Capture the cell that displays the provided text and extract its [x, y] central coordinate. 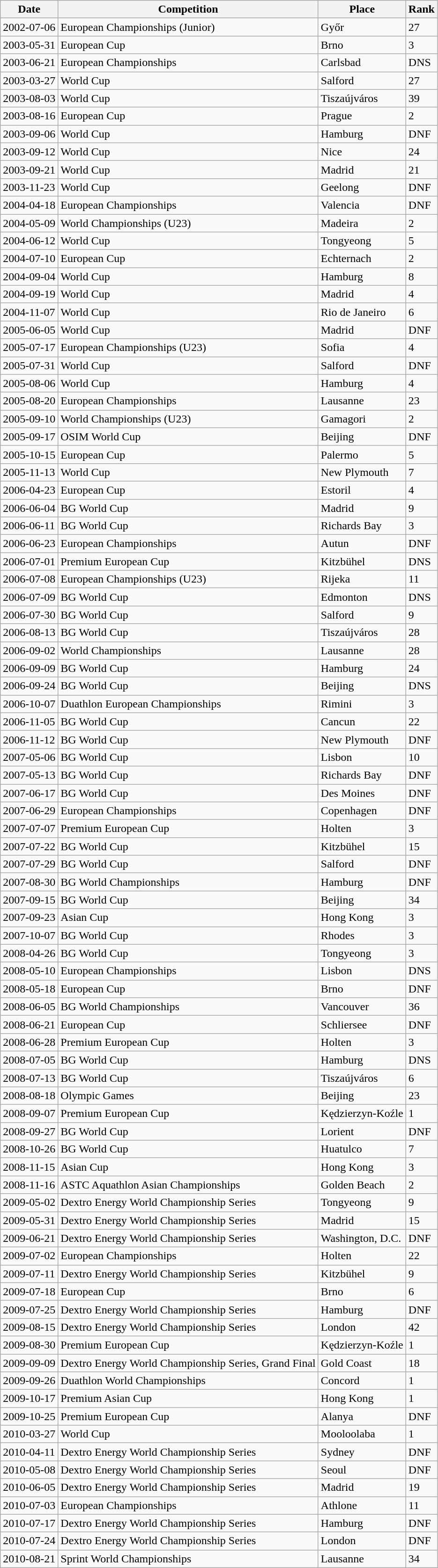
Athlone [362, 1505]
2004-11-07 [29, 312]
2004-04-18 [29, 205]
Sprint World Championships [188, 1559]
Carlsbad [362, 63]
2006-09-09 [29, 668]
Copenhagen [362, 811]
2003-06-21 [29, 63]
Gamagori [362, 419]
2006-06-23 [29, 544]
2004-06-12 [29, 241]
Rio de Janeiro [362, 312]
Nice [362, 152]
Olympic Games [188, 1096]
Washington, D.C. [362, 1238]
Palermo [362, 454]
Prague [362, 116]
2007-07-22 [29, 846]
2008-07-13 [29, 1078]
Echternach [362, 259]
2003-08-03 [29, 98]
2008-11-15 [29, 1167]
2006-11-12 [29, 739]
Rijeka [362, 579]
Valencia [362, 205]
2007-06-29 [29, 811]
European Championships (Junior) [188, 27]
Cancun [362, 722]
Edmonton [362, 597]
2003-09-12 [29, 152]
2009-08-30 [29, 1345]
Duathlon World Championships [188, 1381]
OSIM World Cup [188, 437]
2010-05-08 [29, 1470]
2010-08-21 [29, 1559]
2002-07-06 [29, 27]
2010-07-24 [29, 1541]
2008-04-26 [29, 953]
Dextro Energy World Championship Series, Grand Final [188, 1363]
21 [422, 169]
2006-11-05 [29, 722]
2007-06-17 [29, 793]
Schliersee [362, 1024]
2005-07-31 [29, 365]
Golden Beach [362, 1185]
Alanya [362, 1416]
2009-07-11 [29, 1274]
2009-06-21 [29, 1238]
2006-09-02 [29, 650]
2008-06-05 [29, 1006]
2003-09-06 [29, 134]
2006-10-07 [29, 704]
2007-07-29 [29, 864]
Des Moines [362, 793]
2004-07-10 [29, 259]
2009-10-25 [29, 1416]
2005-07-17 [29, 348]
2006-06-04 [29, 508]
2009-07-02 [29, 1256]
2009-10-17 [29, 1399]
Date [29, 9]
Gold Coast [362, 1363]
39 [422, 98]
2010-04-11 [29, 1452]
2009-07-25 [29, 1309]
2009-09-26 [29, 1381]
2007-07-07 [29, 829]
2006-09-24 [29, 686]
2003-09-21 [29, 169]
Duathlon European Championships [188, 704]
Concord [362, 1381]
Mooloolaba [362, 1434]
2008-10-26 [29, 1149]
42 [422, 1327]
36 [422, 1006]
19 [422, 1488]
Rank [422, 9]
Estoril [362, 490]
2007-05-13 [29, 775]
Rhodes [362, 935]
2008-09-07 [29, 1114]
Lorient [362, 1131]
Geelong [362, 187]
Place [362, 9]
Sofia [362, 348]
2003-05-31 [29, 45]
2008-08-18 [29, 1096]
2004-09-04 [29, 277]
2006-07-08 [29, 579]
World Championships [188, 650]
2009-05-31 [29, 1220]
2008-09-27 [29, 1131]
2008-05-18 [29, 989]
Autun [362, 544]
2005-09-17 [29, 437]
Vancouver [362, 1006]
2006-07-30 [29, 615]
2009-09-09 [29, 1363]
2005-08-06 [29, 383]
2008-11-16 [29, 1185]
2007-09-15 [29, 900]
8 [422, 277]
2007-05-06 [29, 757]
Sydney [362, 1452]
2007-09-23 [29, 918]
Competition [188, 9]
2005-08-20 [29, 401]
2010-03-27 [29, 1434]
2003-08-16 [29, 116]
2009-07-18 [29, 1291]
Huatulco [362, 1149]
10 [422, 757]
Rimini [362, 704]
2004-09-19 [29, 294]
2005-10-15 [29, 454]
2009-08-15 [29, 1327]
2009-05-02 [29, 1203]
2006-07-01 [29, 562]
2004-05-09 [29, 223]
2006-07-09 [29, 597]
2008-06-21 [29, 1024]
2005-06-05 [29, 330]
18 [422, 1363]
2010-07-17 [29, 1523]
2005-09-10 [29, 419]
Madeira [362, 223]
2006-06-11 [29, 526]
2007-10-07 [29, 935]
2003-11-23 [29, 187]
Győr [362, 27]
2010-07-03 [29, 1505]
Premium Asian Cup [188, 1399]
2010-06-05 [29, 1488]
2005-11-13 [29, 472]
Seoul [362, 1470]
2008-05-10 [29, 971]
2003-03-27 [29, 80]
2007-08-30 [29, 882]
2006-04-23 [29, 490]
2008-07-05 [29, 1060]
2006-08-13 [29, 633]
2008-06-28 [29, 1042]
ASTC Aquathlon Asian Championships [188, 1185]
